Locate the cell with the specified text and output its (x, y) center coordinate. 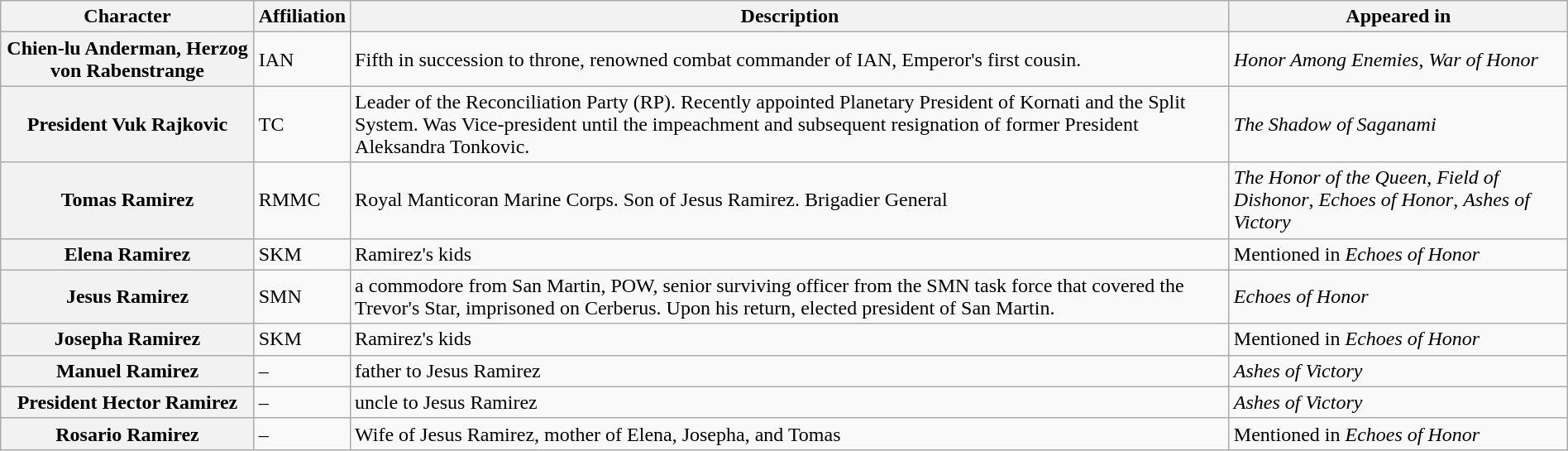
Honor Among Enemies, War of Honor (1398, 60)
SMN (302, 296)
Manuel Ramirez (127, 371)
TC (302, 124)
President Hector Ramirez (127, 402)
uncle to Jesus Ramirez (791, 402)
father to Jesus Ramirez (791, 371)
Royal Manticoran Marine Corps. Son of Jesus Ramirez. Brigadier General (791, 200)
Jesus Ramirez (127, 296)
Rosario Ramirez (127, 434)
Description (791, 17)
Echoes of Honor (1398, 296)
Tomas Ramirez (127, 200)
The Honor of the Queen, Field of Dishonor, Echoes of Honor, Ashes of Victory (1398, 200)
Fifth in succession to throne, renowned combat commander of IAN, Emperor's first cousin. (791, 60)
The Shadow of Saganami (1398, 124)
Chien-lu Anderman, Herzog von Rabenstrange (127, 60)
Josepha Ramirez (127, 339)
Affiliation (302, 17)
President Vuk Rajkovic (127, 124)
IAN (302, 60)
Wife of Jesus Ramirez, mother of Elena, Josepha, and Tomas (791, 434)
Elena Ramirez (127, 254)
Appeared in (1398, 17)
RMMC (302, 200)
Character (127, 17)
